Determine the [x, y] coordinate at the center of the cell enclosing the given text.  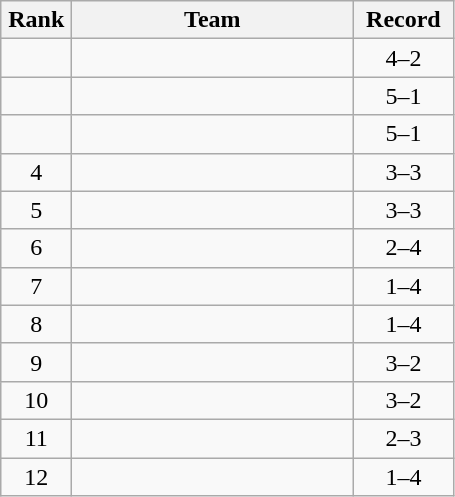
5 [36, 210]
2–3 [404, 438]
Team [212, 20]
Record [404, 20]
6 [36, 248]
12 [36, 477]
4 [36, 172]
2–4 [404, 248]
7 [36, 286]
Rank [36, 20]
10 [36, 400]
11 [36, 438]
9 [36, 362]
8 [36, 324]
4–2 [404, 58]
